Detect which cell encompasses the target text, then output its (X, Y) center coordinate. 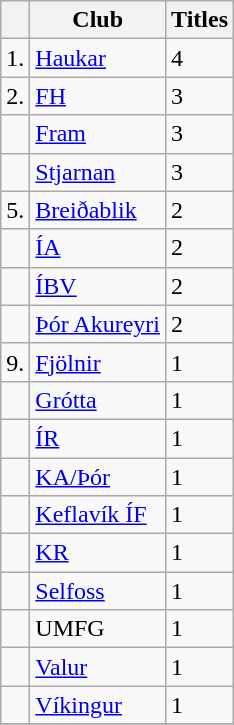
KA/Þór (98, 477)
Haukar (98, 58)
Selfoss (98, 591)
4 (200, 58)
ÍBV (98, 286)
ÍA (98, 248)
Breiðablik (98, 210)
Keflavík ÍF (98, 515)
Valur (98, 667)
ÍR (98, 438)
FH (98, 96)
Fram (98, 134)
2. (16, 96)
Grótta (98, 400)
Þór Akureyri (98, 324)
Víkingur (98, 705)
1. (16, 58)
Club (98, 20)
UMFG (98, 629)
9. (16, 362)
KR (98, 553)
Stjarnan (98, 172)
Titles (200, 20)
5. (16, 210)
Fjölnir (98, 362)
